Search for the cell housing the specified text and yield its [x, y] center coordinate. 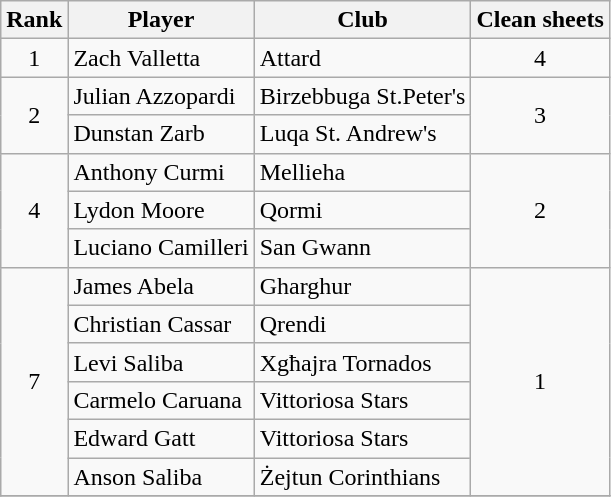
Player [161, 20]
7 [34, 381]
Rank [34, 20]
Levi Saliba [161, 362]
Christian Cassar [161, 324]
Attard [362, 58]
Żejtun Corinthians [362, 477]
3 [540, 115]
Qrendi [362, 324]
James Abela [161, 286]
Mellieha [362, 172]
Qormi [362, 210]
Luciano Camilleri [161, 248]
San Gwann [362, 248]
Luqa St. Andrew's [362, 134]
Carmelo Caruana [161, 400]
Clean sheets [540, 20]
Gharghur [362, 286]
Lydon Moore [161, 210]
Julian Azzopardi [161, 96]
Xgħajra Tornados [362, 362]
Anthony Curmi [161, 172]
Zach Valletta [161, 58]
Edward Gatt [161, 438]
Club [362, 20]
Birzebbuga St.Peter's [362, 96]
Dunstan Zarb [161, 134]
Anson Saliba [161, 477]
